Capture the cell that displays the provided text and extract its (x, y) central coordinate. 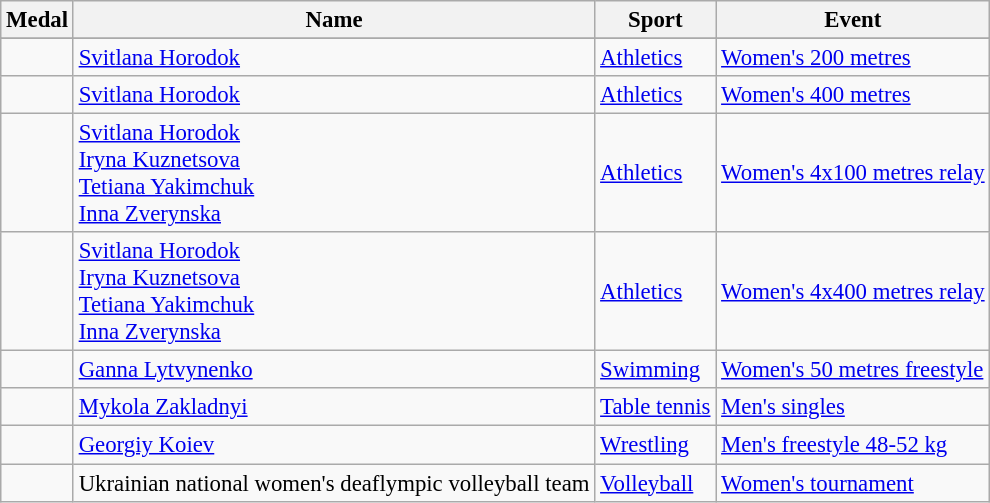
Volleyball (656, 483)
Women's tournament (853, 483)
Ganna Lytvynenko (334, 370)
Medal (38, 20)
Women's 4x100 metres relay (853, 174)
Georgiy Koiev (334, 445)
Ukrainian national women's deaflympic volleyball team (334, 483)
Men's freestyle 48-52 kg (853, 445)
Name (334, 20)
Women's 400 metres (853, 95)
Women's 4x400 metres relay (853, 292)
Wrestling (656, 445)
Women's 50 metres freestyle (853, 370)
Men's singles (853, 407)
Event (853, 20)
Mykola Zakladnyi (334, 407)
Women's 200 metres (853, 58)
Swimming (656, 370)
Sport (656, 20)
Table tennis (656, 407)
